Output the (x, y) coordinate of the center of the cell containing the given text.  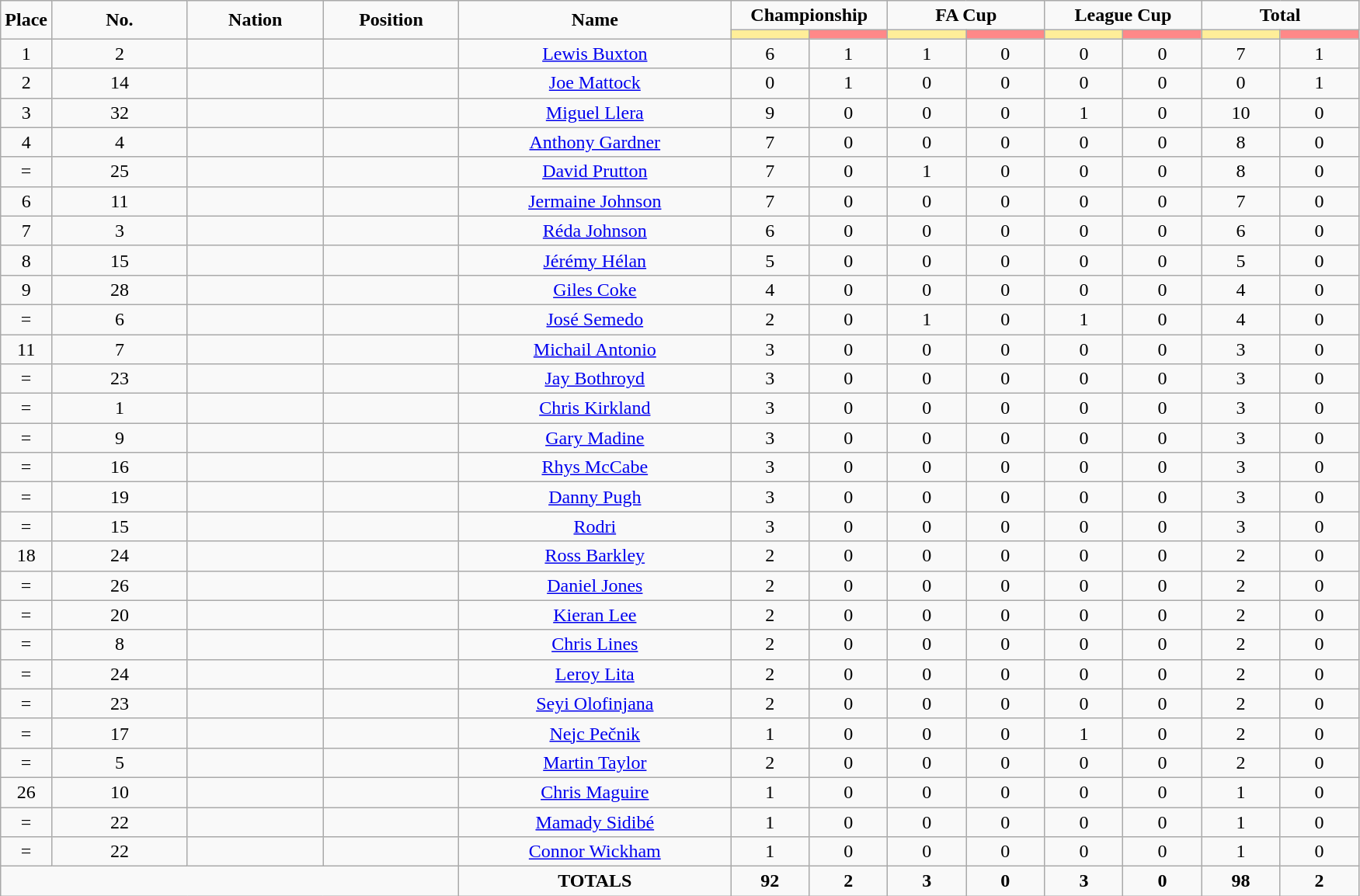
Lewis Buxton (595, 54)
Championship (809, 16)
Gary Madine (595, 438)
Name (595, 20)
David Prutton (595, 172)
Nation (255, 20)
TOTALS (595, 881)
98 (1241, 881)
Place (26, 20)
Miguel Llera (595, 113)
Connor Wickham (595, 852)
Joe Mattock (595, 83)
Chris Kirkland (595, 408)
19 (120, 497)
Anthony Gardner (595, 142)
Réda Johnson (595, 231)
League Cup (1123, 16)
17 (120, 733)
Martin Taylor (595, 762)
Nejc Pečnik (595, 733)
Mamady Sidibé (595, 822)
25 (120, 172)
Ross Barkley (595, 556)
20 (120, 615)
Jay Bothroyd (595, 379)
Total (1280, 16)
Rodri (595, 526)
Position (391, 20)
Seyi Olofinjana (595, 703)
14 (120, 83)
16 (120, 467)
28 (120, 290)
Michail Antonio (595, 349)
Jérémy Hélan (595, 260)
92 (770, 881)
18 (26, 556)
Giles Coke (595, 290)
Rhys McCabe (595, 467)
Daniel Jones (595, 585)
Jermaine Johnson (595, 201)
FA Cup (966, 16)
Danny Pugh (595, 497)
Chris Maguire (595, 792)
No. (120, 20)
Kieran Lee (595, 615)
José Semedo (595, 319)
Leroy Lita (595, 674)
Chris Lines (595, 644)
32 (120, 113)
